From the cell containing the given text, extract its center point as (x, y) coordinate. 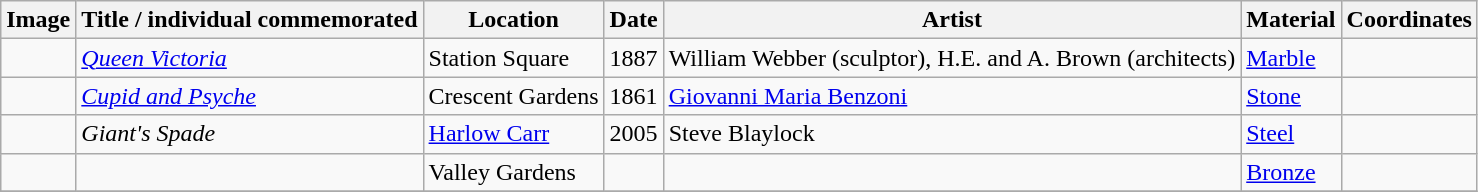
Steel (1291, 134)
Steve Blaylock (952, 134)
Station Square (514, 58)
Location (514, 20)
Giant's Spade (250, 134)
Cupid and Psyche (250, 96)
Giovanni Maria Benzoni (952, 96)
1861 (634, 96)
William Webber (sculptor), H.E. and A. Brown (architects) (952, 58)
Title / individual commemorated (250, 20)
Harlow Carr (514, 134)
Bronze (1291, 172)
Queen Victoria (250, 58)
Coordinates (1409, 20)
Material (1291, 20)
Valley Gardens (514, 172)
2005 (634, 134)
Crescent Gardens (514, 96)
Date (634, 20)
1887 (634, 58)
Marble (1291, 58)
Artist (952, 20)
Image (38, 20)
Stone (1291, 96)
